Pinpoint the cell where the given text exists, returning its (X, Y) midpoint coordinate. 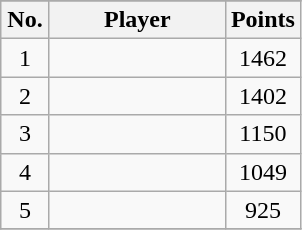
No. (26, 20)
1049 (262, 172)
1462 (262, 58)
2 (26, 96)
925 (262, 210)
5 (26, 210)
1150 (262, 134)
4 (26, 172)
1 (26, 58)
1402 (262, 96)
Player (137, 20)
3 (26, 134)
Points (262, 20)
